Output the (x, y) coordinate of the center of the cell containing the given text.  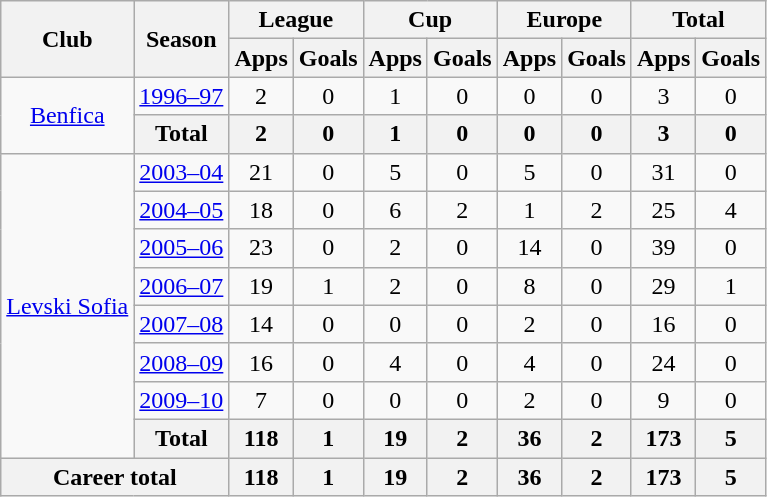
21 (261, 172)
31 (663, 172)
1996–97 (182, 96)
25 (663, 210)
Europe (564, 20)
6 (395, 210)
Season (182, 39)
2006–07 (182, 286)
2007–08 (182, 324)
2004–05 (182, 210)
8 (529, 286)
29 (663, 286)
2008–09 (182, 362)
2009–10 (182, 400)
Levski Sofia (68, 305)
2003–04 (182, 172)
League (296, 20)
Benfica (68, 115)
2005–06 (182, 248)
18 (261, 210)
Cup (430, 20)
7 (261, 400)
Club (68, 39)
24 (663, 362)
39 (663, 248)
9 (663, 400)
Career total (115, 477)
23 (261, 248)
